For the text-containing cell, return its midpoint in [X, Y] coordinate format. 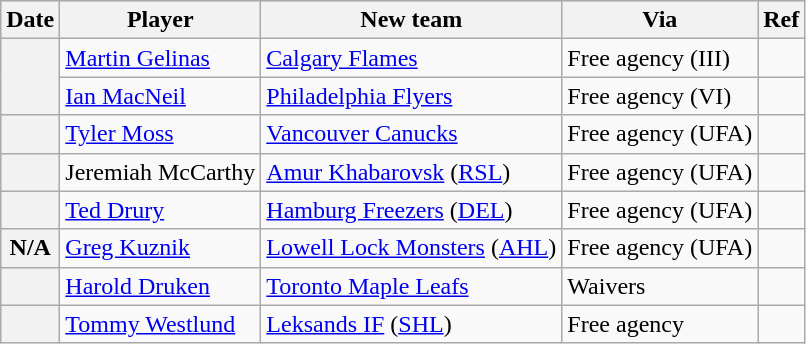
New team [412, 20]
Martin Gelinas [160, 58]
Ted Drury [160, 210]
Via [660, 20]
Leksands IF (SHL) [412, 324]
Calgary Flames [412, 58]
Ian MacNeil [160, 96]
Free agency (III) [660, 58]
Tyler Moss [160, 134]
Lowell Lock Monsters (AHL) [412, 248]
N/A [30, 248]
Tommy Westlund [160, 324]
Vancouver Canucks [412, 134]
Hamburg Freezers (DEL) [412, 210]
Toronto Maple Leafs [412, 286]
Greg Kuznik [160, 248]
Jeremiah McCarthy [160, 172]
Harold Druken [160, 286]
Free agency (VI) [660, 96]
Player [160, 20]
Ref [782, 20]
Amur Khabarovsk (RSL) [412, 172]
Free agency [660, 324]
Date [30, 20]
Philadelphia Flyers [412, 96]
Waivers [660, 286]
